Capture the cell that displays the provided text and extract its [x, y] central coordinate. 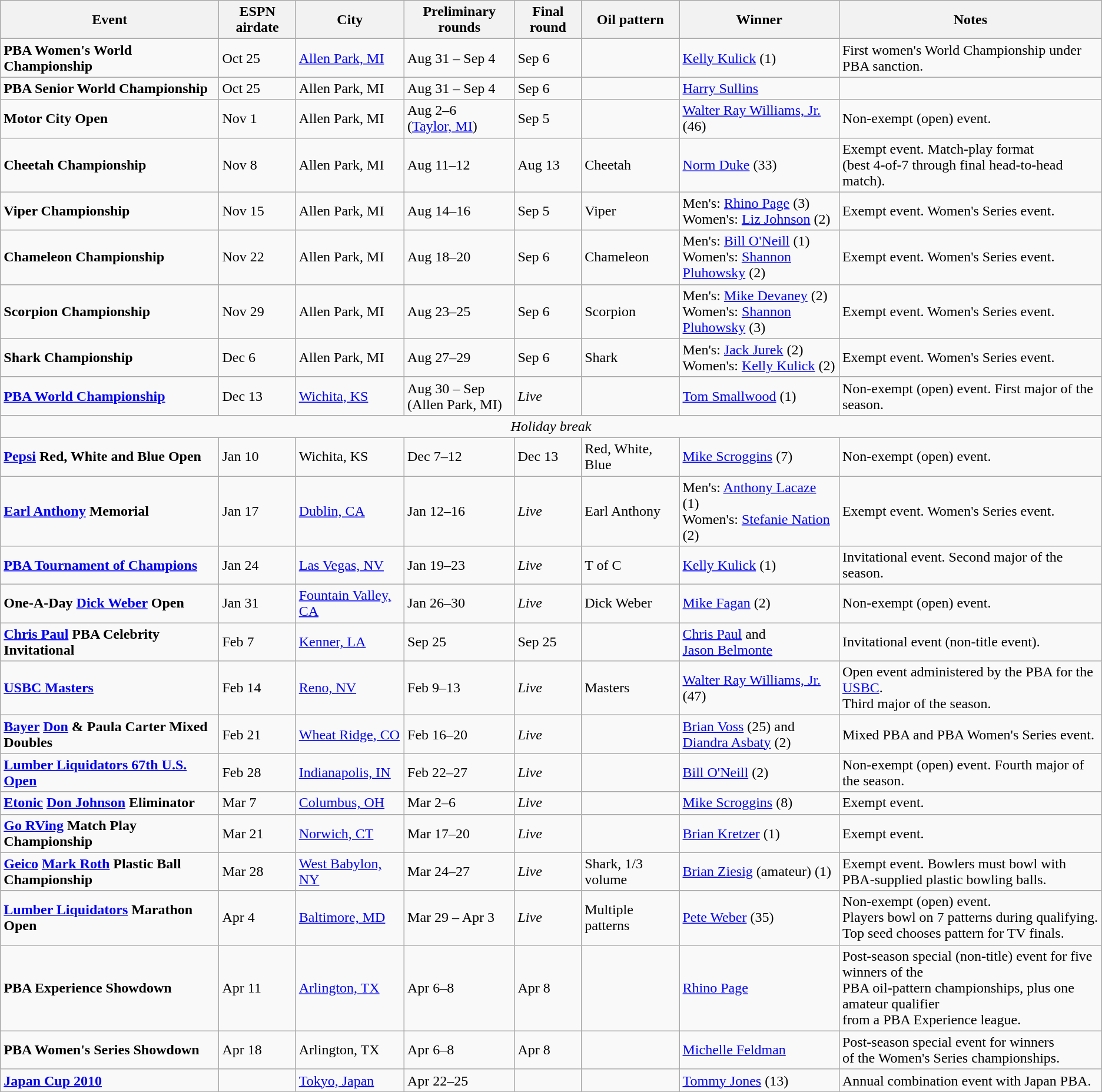
Red, White, Blue [630, 457]
Open event administered by the PBA for the USBC.Third major of the season. [970, 688]
Apr 22–25 [459, 1080]
Feb 16–20 [459, 735]
ESPN airdate [257, 20]
Shark, 1/3 volume [630, 871]
Brian Voss (25) andDiandra Asbaty (2) [759, 735]
Aug 23–25 [459, 311]
Mar 17–20 [459, 834]
Wheat Ridge, CO [350, 735]
Jan 24 [257, 565]
Notes [970, 20]
Preliminary rounds [459, 20]
Pepsi Red, White and Blue Open [109, 457]
Geico Mark Roth Plastic Ball Championship [109, 871]
Mar 28 [257, 871]
Mike Scroggins (8) [759, 803]
Nov 22 [257, 257]
Men's: Rhino Page (3)Women's: Liz Johnson (2) [759, 211]
Men's: Anthony Lacaze (1)Women's: Stefanie Nation (2) [759, 511]
Shark [630, 358]
Jan 12–16 [459, 511]
Men's: Mike Devaney (2)Women's: Shannon Pluhowsky (3) [759, 311]
Norwich, CT [350, 834]
Jan 26–30 [459, 604]
Mike Fagan (2) [759, 604]
Etonic Don Johnson Eliminator [109, 803]
Baltimore, MD [350, 918]
Annual combination event with Japan PBA. [970, 1080]
Nov 1 [257, 119]
Go RVing Match Play Championship [109, 834]
Dick Weber [630, 604]
Nov 29 [257, 311]
One-A-Day Dick Weber Open [109, 604]
USBC Masters [109, 688]
Winner [759, 20]
Aug 30 – Sep(Allen Park, MI) [459, 396]
Masters [630, 688]
PBA Women's World Championship [109, 58]
Nov 8 [257, 165]
Post-season special (non-title) event for five winners of thePBA oil-pattern championships, plus one amateur qualifierfrom a PBA Experience league. [970, 988]
Dec 6 [257, 358]
Indianapolis, IN [350, 772]
Dec 7–12 [459, 457]
Mike Scroggins (7) [759, 457]
Earl Anthony Memorial [109, 511]
Mar 21 [257, 834]
Aug 13 [548, 165]
Scorpion [630, 311]
Non-exempt (open) event.Players bowl on 7 patterns during qualifying.Top seed chooses pattern for TV finals. [970, 918]
PBA Experience Showdown [109, 988]
T of C [630, 565]
Aug 27–29 [459, 358]
Multiple patterns [630, 918]
Michelle Feldman [759, 1050]
Shark Championship [109, 358]
Jan 17 [257, 511]
Scorpion Championship [109, 311]
First women's World Championship under PBA sanction. [970, 58]
Brian Kretzer (1) [759, 834]
Aug 2–6(Taylor, MI) [459, 119]
Post-season special event for winnersof the Women's Series championships. [970, 1050]
Dublin, CA [350, 511]
Earl Anthony [630, 511]
Walter Ray Williams, Jr. (47) [759, 688]
Invitational event. Second major of the season. [970, 565]
Brian Ziesig (amateur) (1) [759, 871]
Lumber Liquidators Marathon Open [109, 918]
Men's: Bill O'Neill (1)Women's: Shannon Pluhowsky (2) [759, 257]
Chris Paul PBA Celebrity Invitational [109, 642]
Non-exempt (open) event. First major of the season. [970, 396]
PBA World Championship [109, 396]
Harry Sullins [759, 88]
Mar 2–6 [459, 803]
Nov 15 [257, 211]
Apr 4 [257, 918]
Feb 14 [257, 688]
Feb 22–27 [459, 772]
Invitational event (non-title event). [970, 642]
Japan Cup 2010 [109, 1080]
Feb 9–13 [459, 688]
Mar 29 – Apr 3 [459, 918]
Viper [630, 211]
Reno, NV [350, 688]
Jan 19–23 [459, 565]
Feb 7 [257, 642]
Event [109, 20]
Feb 28 [257, 772]
West Babylon, NY [350, 871]
City [350, 20]
Exempt event. Match-play format(best 4-of-7 through final head-to-head match). [970, 165]
Columbus, OH [350, 803]
Chameleon Championship [109, 257]
Cheetah Championship [109, 165]
Walter Ray Williams, Jr. (46) [759, 119]
Apr 18 [257, 1050]
Jan 10 [257, 457]
Bill O'Neill (2) [759, 772]
Non-exempt (open) event. Fourth major of the season. [970, 772]
Kenner, LA [350, 642]
PBA Tournament of Champions [109, 565]
Tom Smallwood (1) [759, 396]
Pete Weber (35) [759, 918]
Viper Championship [109, 211]
Aug 14–16 [459, 211]
Mar 7 [257, 803]
Las Vegas, NV [350, 565]
Men's: Jack Jurek (2)Women's: Kelly Kulick (2) [759, 358]
PBA Senior World Championship [109, 88]
Cheetah [630, 165]
Bayer Don & Paula Carter Mixed Doubles [109, 735]
Aug 18–20 [459, 257]
Tommy Jones (13) [759, 1080]
Fountain Valley, CA [350, 604]
Mar 24–27 [459, 871]
Norm Duke (33) [759, 165]
Final round [548, 20]
Feb 21 [257, 735]
Holiday break [551, 426]
Tokyo, Japan [350, 1080]
Motor City Open [109, 119]
Rhino Page [759, 988]
Mixed PBA and PBA Women's Series event. [970, 735]
PBA Women's Series Showdown [109, 1050]
Chris Paul andJason Belmonte [759, 642]
Lumber Liquidators 67th U.S. Open [109, 772]
Jan 31 [257, 604]
Chameleon [630, 257]
Aug 11–12 [459, 165]
Apr 11 [257, 988]
Oil pattern [630, 20]
Exempt event. Bowlers must bowl withPBA-supplied plastic bowling balls. [970, 871]
